Return the (X, Y) coordinate for the center point of the cell that contains the specified text.  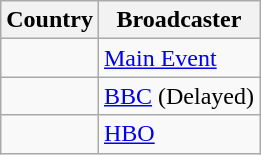
Broadcaster (178, 20)
BBC (Delayed) (178, 96)
Main Event (178, 58)
HBO (178, 134)
Country (50, 20)
